Scan for the cell matching the given text and deliver its (X, Y) coordinate at center. 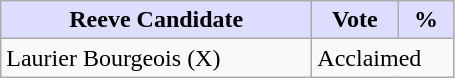
% (426, 20)
Vote (355, 20)
Reeve Candidate (156, 20)
Acclaimed (383, 58)
Laurier Bourgeois (X) (156, 58)
